Provide the (X, Y) coordinate of the cell's center where the given text is located.  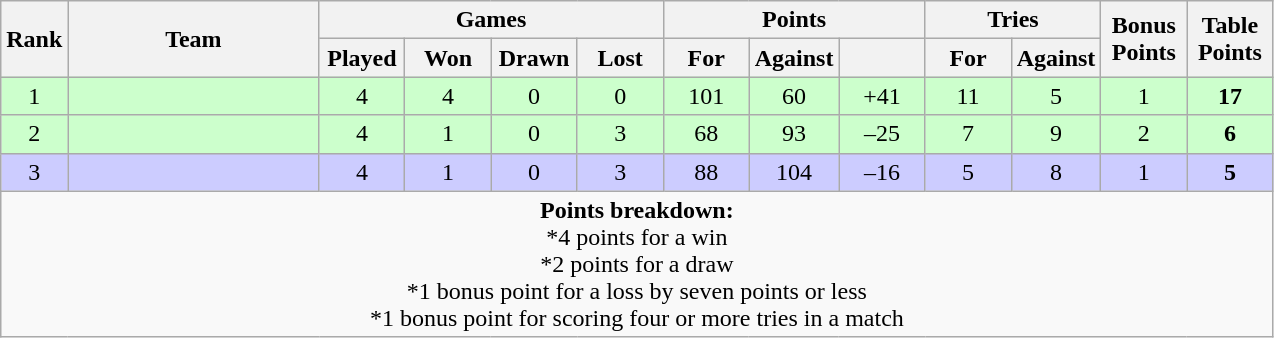
Games (491, 20)
7 (968, 134)
Points (794, 20)
Team (194, 39)
Table Points (1230, 39)
+41 (882, 96)
17 (1230, 96)
93 (794, 134)
104 (794, 172)
Tries (1013, 20)
Played (362, 58)
11 (968, 96)
Drawn (534, 58)
Won (448, 58)
–16 (882, 172)
68 (706, 134)
8 (1056, 172)
Rank (34, 39)
88 (706, 172)
101 (706, 96)
BonusPoints (1144, 39)
9 (1056, 134)
–25 (882, 134)
6 (1230, 134)
Lost (620, 58)
60 (794, 96)
